Capture the cell that displays the provided text and extract its [X, Y] central coordinate. 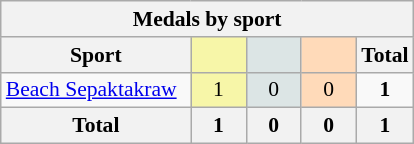
Sport [96, 55]
Beach Sepaktakraw [96, 90]
Medals by sport [208, 19]
